Search for the cell housing the specified text and yield its (X, Y) center coordinate. 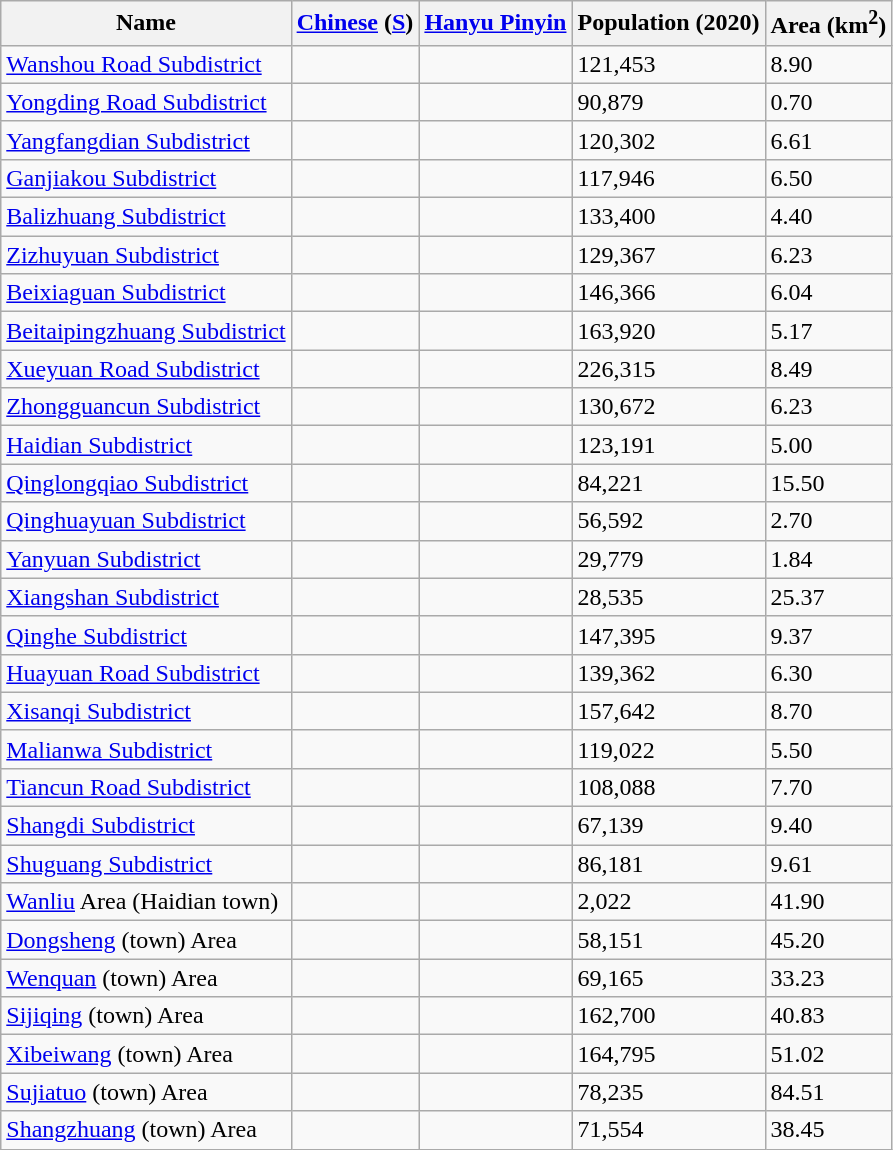
Haidian Subdistrict (146, 445)
6.04 (828, 293)
90,879 (668, 102)
Name (146, 24)
Sijiqing (town) Area (146, 1016)
163,920 (668, 331)
Malianwa Subdistrict (146, 749)
147,395 (668, 635)
Xibeiwang (town) Area (146, 1054)
Population (2020) (668, 24)
Wenquan (town) Area (146, 978)
5.00 (828, 445)
Yongding Road Subdistrict (146, 102)
129,367 (668, 255)
5.50 (828, 749)
Tiancun Road Subdistrict (146, 787)
119,022 (668, 749)
Xisanqi Subdistrict (146, 711)
1.84 (828, 559)
4.40 (828, 217)
Zhongguancun Subdistrict (146, 407)
Xiangshan Subdistrict (146, 597)
5.17 (828, 331)
Shangdi Subdistrict (146, 826)
56,592 (668, 521)
Dongsheng (town) Area (146, 940)
133,400 (668, 217)
Beixiaguan Subdistrict (146, 293)
51.02 (828, 1054)
162,700 (668, 1016)
121,453 (668, 64)
9.37 (828, 635)
6.30 (828, 673)
2,022 (668, 902)
Qinghe Subdistrict (146, 635)
Beitaipingzhuang Subdistrict (146, 331)
8.70 (828, 711)
45.20 (828, 940)
9.61 (828, 864)
108,088 (668, 787)
Zizhuyuan Subdistrict (146, 255)
40.83 (828, 1016)
8.49 (828, 369)
Xueyuan Road Subdistrict (146, 369)
226,315 (668, 369)
139,362 (668, 673)
41.90 (828, 902)
28,535 (668, 597)
2.70 (828, 521)
146,366 (668, 293)
84.51 (828, 1092)
15.50 (828, 483)
Wanliu Area (Haidian town) (146, 902)
Wanshou Road Subdistrict (146, 64)
Yanyuan Subdistrict (146, 559)
84,221 (668, 483)
Shuguang Subdistrict (146, 864)
Huayuan Road Subdistrict (146, 673)
71,554 (668, 1130)
Sujiatuo (town) Area (146, 1092)
130,672 (668, 407)
120,302 (668, 140)
117,946 (668, 178)
58,151 (668, 940)
Qinghuayuan Subdistrict (146, 521)
157,642 (668, 711)
38.45 (828, 1130)
86,181 (668, 864)
164,795 (668, 1054)
Shangzhuang (town) Area (146, 1130)
Ganjiakou Subdistrict (146, 178)
25.37 (828, 597)
123,191 (668, 445)
6.50 (828, 178)
78,235 (668, 1092)
8.90 (828, 64)
Chinese (S) (355, 24)
Qinglongqiao Subdistrict (146, 483)
Area (km2) (828, 24)
9.40 (828, 826)
69,165 (668, 978)
Hanyu Pinyin (496, 24)
33.23 (828, 978)
0.70 (828, 102)
67,139 (668, 826)
Yangfangdian Subdistrict (146, 140)
29,779 (668, 559)
6.61 (828, 140)
7.70 (828, 787)
Balizhuang Subdistrict (146, 217)
